For the text-containing cell, return its midpoint in (x, y) coordinate format. 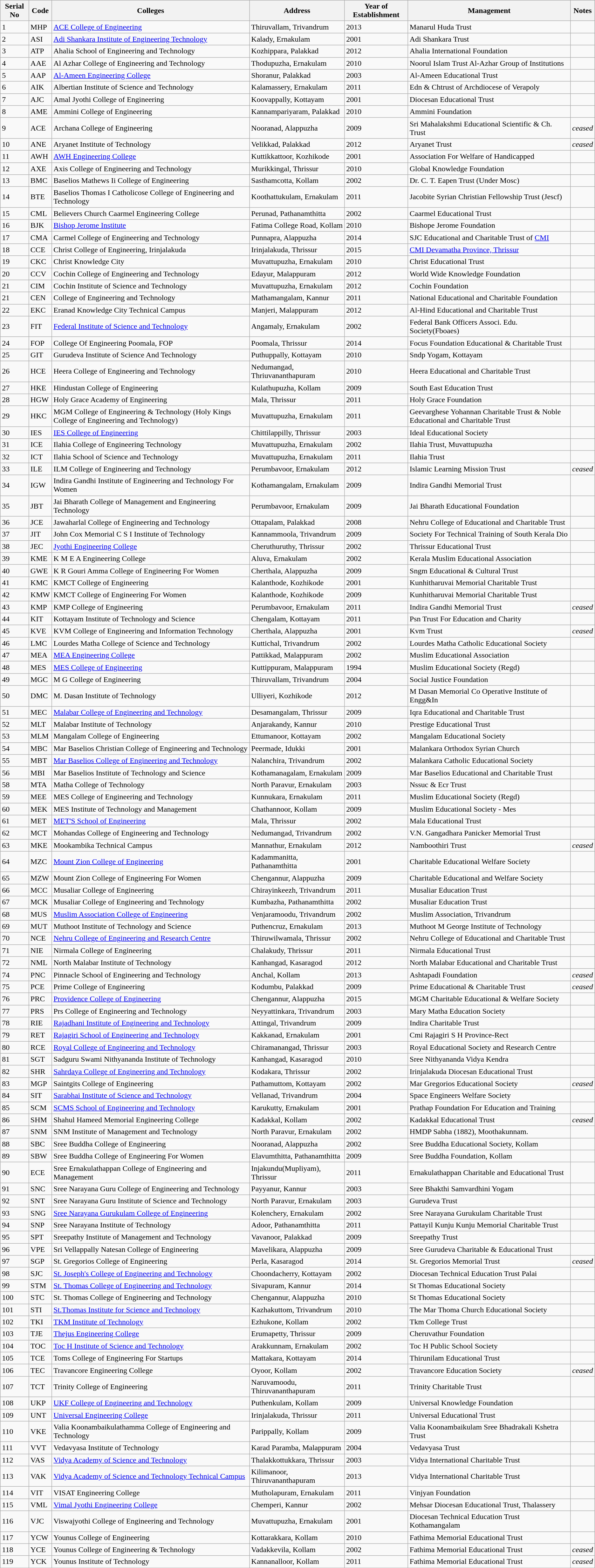
St.Thomas Institute for Science and Technology (151, 1310)
Nedumangad, Trivandrum (297, 833)
KVE (40, 631)
Cmi Rajagiri S H Province-Rect (489, 1035)
80 (15, 1047)
Mar Gregorios Educational Society (489, 1084)
Colleges (151, 11)
MLM (40, 736)
TOC (40, 1346)
Namboothiri Trust (489, 845)
59 (15, 797)
Society For Technical Training of South Kerala Dio (489, 534)
College Of Engineering Poomala, FOP (151, 343)
Iqra Educational and Charitable Trust (489, 712)
Sarabhai Institute of Science and Technology (151, 1096)
MET (40, 821)
115 (15, 1505)
40 (15, 571)
MHP (40, 27)
Kilimanoor, Thiruvananthapuram (297, 1477)
Edayur, Malappuram (297, 274)
Vinjyan Foundation (489, 1493)
Vavanoor, Palakkad (297, 1237)
MZW (40, 878)
Adi Shankara Trust (489, 39)
Muthoot Institute of Technology and Science (151, 926)
83 (15, 1084)
VIT (40, 1493)
Ilahia Trust (489, 457)
75 (15, 987)
Nirmala Educational Trust (489, 950)
Mohandas College of Engineering and Technology (151, 833)
Cochin Institute of Science and Technology (151, 286)
Universal Knowledge Foundation (489, 1403)
MGP (40, 1084)
Space Engineers Welfare Society (489, 1096)
99 (15, 1286)
110 (15, 1431)
Mar Baselios Educational and Charitable Trust (489, 773)
SNM (40, 1132)
KMCT College of Engineering For Women (151, 595)
BMC (40, 181)
34 (15, 485)
The Mar Thoma Church Educational Society (489, 1310)
Focus Foundation Educational & Charitable Trust (489, 343)
MTA (40, 785)
27 (15, 388)
Albertian Institute of Science and Technology (151, 87)
SIT (40, 1096)
44 (15, 619)
Sree Ernakulathappan College of Engineering and Management (151, 1172)
Sree Narayana Guru College of Engineering and Technology (151, 1189)
51 (15, 712)
Mangalam Educational Society (489, 736)
Younus College of Engineering & Technology (151, 1550)
Chittilappilly, Thrissur (297, 433)
MKE (40, 845)
26 (15, 371)
81 (15, 1059)
GIT (40, 355)
9 (15, 128)
64 (15, 862)
ACE College of Engineering (151, 27)
Saintgits College of Engineering (151, 1084)
STI (40, 1310)
Universal Engineering College (151, 1415)
24 (15, 343)
MEE (40, 797)
Mount Zion College of Engineering (151, 862)
HKE (40, 388)
101 (15, 1310)
Christ College of Engineering, Irinjalakuda (151, 250)
108 (15, 1403)
Shoranur, Palakkad (297, 75)
78 (15, 1023)
Diocesan Educational Trust (489, 99)
VISAT Engineering College (151, 1493)
MCC (40, 890)
John Cox Memorial C S I Institute of Technology (151, 534)
35 (15, 506)
KMCT College of Engineering (151, 583)
Vadakkevila, Kollam (297, 1550)
Murikkingal, Thrissur (297, 169)
Rajagiri School of Engineering and Technology (151, 1035)
Ilahia Trust, Muvattupuzha (489, 445)
Mathamangalam, Kannur (297, 298)
Travancore Education Society (489, 1370)
Gurudeva Trust (489, 1201)
50 (15, 696)
SNM Institute of Management and Technology (151, 1132)
Sree Narayana Gurukulam Charitable Trust (489, 1213)
KMW (40, 595)
25 (15, 355)
Aluva, Ernakulam (297, 558)
JCE (40, 522)
Carmel College of Engineering and Technology (151, 238)
Psn Trust For Education and Charity (489, 619)
Vedavyasa Trust (489, 1448)
103 (15, 1334)
Royal College of Engineering and Technology (151, 1047)
Ezhukone, Kollam (297, 1322)
Jyothi Engineering College (151, 546)
Kannanalloor, Kollam (297, 1562)
114 (15, 1493)
FIT (40, 327)
ILM College of Engineering and Technology (151, 469)
Desamangalam, Thrissur (297, 712)
SHR (40, 1071)
39 (15, 558)
BJK (40, 226)
Sree Buddha College of Engineering (151, 1144)
1 (15, 27)
CEN (40, 298)
Kakkanad, Ernakulam (297, 1035)
Puthuppally, Kottayam (297, 355)
MUS (40, 914)
53 (15, 736)
Ilahia School of Science and Technology (151, 457)
Arakkunnam, Ernakulam (297, 1346)
Kalady, Ernakulam (297, 39)
65 (15, 878)
Ideal Educational Society (489, 433)
World Wide Knowledge Foundation (489, 274)
Kozhippara, Palakkad (297, 51)
Kadakkal, Kollam (297, 1120)
74 (15, 975)
90 (15, 1172)
Naruvamoodu, Thiruvananthapuram (297, 1386)
Rajadhani Institute of Engineering and Technology (151, 1023)
Jai Bharath Educational Foundation (489, 506)
Year of Establishment (376, 11)
HMDP Sabha (1882), Moothakunnam. (489, 1132)
Younus Institute of Technology (151, 1562)
117 (15, 1538)
Erumapetty, Thrissur (297, 1334)
CML (40, 213)
CIM (40, 286)
58 (15, 785)
109 (15, 1415)
Sree Narayana Gurukulam College of Engineering (151, 1213)
MBT (40, 760)
Eranad Knowledge City Technical Campus (151, 310)
Chirayinkeezh, Trivandrum (297, 890)
ANE (40, 144)
CCV (40, 274)
Chalakudy, Thrissur (297, 950)
ASI (40, 39)
98 (15, 1274)
Muslim Association, Trivandrum (489, 914)
North Malabar Educational and Charitable Trust (489, 963)
Thrissur Educational Trust (489, 546)
ACE (40, 128)
Parippally, Kollam (297, 1431)
Prs College of Engineering and Technology (151, 1011)
Pathamuttom, Kottayam (297, 1084)
Kuttippuram, Malappuram (297, 667)
Thalakkottukkara, Thrissur (297, 1460)
Perla, Kasaragod (297, 1261)
Valia Koonambaikulam Sree Bhadrakali Kshetra Trust (489, 1431)
YCW (40, 1538)
Vedavyasa Institute of Technology (151, 1448)
Social Justice Foundation (489, 679)
62 (15, 833)
St. Gregorios Memorial Trust (489, 1261)
PRS (40, 1011)
Sree Nithyananda Vidya Kendra (489, 1059)
19 (15, 262)
Peermade, Idukki (297, 748)
Kannampariyaram, Palakkad (297, 112)
96 (15, 1249)
54 (15, 748)
45 (15, 631)
CMA (40, 238)
Sndp Yogam, Kottayam (489, 355)
119 (15, 1562)
MGM Charitable Educational & Welfare Society (489, 999)
UNT (40, 1415)
Ahalia School of Engineering and Technology (151, 51)
52 (15, 724)
YCE (40, 1550)
NCE (40, 938)
Baselios Thomas I Catholicose College of Engineering and Technology (151, 197)
Address (297, 11)
Providence College of Engineering (151, 999)
North Malabar Institute of Technology (151, 963)
48 (15, 667)
Federal Bank Officers Associ. Edu. Society(Fboaes) (489, 327)
Sahrdaya College of Engineering and Technology (151, 1071)
Elavumthitta, Pathanamthitta (297, 1156)
Injakundu(Mupliyam), Thrissur (297, 1172)
Gurudeva Institute of Science And Technology (151, 355)
LMC (40, 643)
Management (489, 11)
Sngm Educational & Cultural Trust (489, 571)
56 (15, 773)
CKC (40, 262)
Al-Ameen Educational Trust (489, 75)
91 (15, 1189)
Toc H Institute of Science and Technology (151, 1346)
MCT (40, 833)
Amal Jyothi College of Engineering (151, 99)
Al-Hind Educational and Charitable Trust (489, 310)
Musaliar College of Engineering and Technology (151, 902)
43 (15, 607)
32 (15, 457)
Chemperi, Kannur (297, 1505)
KMP College of Engineering (151, 607)
KME (40, 558)
Mattakara, Kottayam (297, 1358)
112 (15, 1460)
SBC (40, 1144)
Kottarakkara, Kollam (297, 1538)
MGC (40, 679)
Nirmala College of Engineering (151, 950)
37 (15, 534)
Prime Educational & Charitable Trust (489, 987)
SBW (40, 1156)
Ammini Foundation (489, 112)
SNC (40, 1189)
MZC (40, 862)
Muslim Association College of Engineering (151, 914)
SPT (40, 1237)
Prestige Educational Trust (489, 724)
Mavelikara, Alappuzha (297, 1249)
106 (15, 1370)
Mar Baselios College of Engineering and Technology (151, 760)
Geevarghese Yohannan Charitable Trust & Noble Educational and Charitable Trust (489, 416)
Heera Educational and Charitable Trust (489, 371)
Indira Charitable Trust (489, 1023)
Kulathupuzha, Kollam (297, 388)
IES College of Engineering (151, 433)
VJC (40, 1521)
Sasthamcotta, Kollam (297, 181)
St. Joseph's College of Engineering and Technology (151, 1274)
Karad Paramba, Malappuram (297, 1448)
Toc H Public School Society (489, 1346)
AWH (40, 156)
89 (15, 1156)
5 (15, 75)
Aryanet Institute of Technology (151, 144)
14 (15, 197)
MBC (40, 748)
Lourdes Matha College of Science and Technology (151, 643)
Ottapalam, Palakkad (297, 522)
Puthenkulam, Kollam (297, 1403)
Kazhakuttom, Trivandrum (297, 1310)
MLT (40, 724)
118 (15, 1550)
Kolenchery, Ernakulam (297, 1213)
CCE (40, 250)
Diocesan Technical Education Trust Palai (489, 1274)
Kumbazha, Pathanamthitta (297, 902)
YCK (40, 1562)
Thejus Engineering College (151, 1334)
Karukutty, Ernakulam (297, 1108)
AWH Engineering College (151, 156)
SJC Educational and Charitable Trust of CMI (489, 238)
Matha College of Technology (151, 785)
Anchal, Kollam (297, 975)
23 (15, 327)
Tkm College Trust (489, 1322)
GWE (40, 571)
Trinity Charitable Trust (489, 1386)
22 (15, 310)
Mangalam College of Engineering (151, 736)
DMC (40, 696)
17 (15, 238)
63 (15, 845)
FOP (40, 343)
Holy Grace Academy of Engineering (151, 400)
Noorul Islam Trust Al-Azhar Group of Institutions (489, 63)
KMP (40, 607)
87 (15, 1132)
38 (15, 546)
Sree Buddha Foundation, Kollam (489, 1156)
CMI Devamatha Province, Thrissur (489, 250)
KMC (40, 583)
Heera College of Engineering and Technology (151, 371)
4 (15, 63)
Cochin Foundation (489, 286)
Baselios Mathews Ii College of Engineering (151, 181)
Nssuc & Ecr Trust (489, 785)
Kothamanagalam, Ernakulam (297, 773)
JBT (40, 506)
Ulliyeri, Kozhikode (297, 696)
JEC (40, 546)
PNC (40, 975)
Ilahia College of Engineering Technology (151, 445)
Charitable Educational and Welfare Society (489, 878)
TEC (40, 1370)
TKM Institute of Technology (151, 1322)
Neyyattinkara, Trivandrum (297, 1011)
Jai Bharath College of Management and Engineering Technology (151, 506)
Notes (583, 11)
Malabar College of Engineering and Technology (151, 712)
Kannammoola, Trivandrum (297, 534)
Pattikkad, Malappuram (297, 655)
84 (15, 1096)
SCM (40, 1108)
Thodupuzha, Ernakulam (297, 63)
IGW (40, 485)
15 (15, 213)
Mannathur, Ernakulam (297, 845)
Federal Institute of Science and Technology (151, 327)
Prime College of Engineering (151, 987)
95 (15, 1237)
Sree Gurudeva Charitable & Educational Trust (489, 1249)
SNG (40, 1213)
8 (15, 112)
94 (15, 1225)
Sri Mahalakshmi Educational Scientific & Ch. Trust (489, 128)
85 (15, 1108)
Oyoor, Kollam (297, 1370)
MEA Engineering College (151, 655)
RCE (40, 1047)
Pinnacle School of Engineering and Technology (151, 975)
10 (15, 144)
Ammini College of Engineering (151, 112)
67 (15, 902)
MBI (40, 773)
2 (15, 39)
Jawaharlal College of Engineering and Technology (151, 522)
Archana College of Engineering (151, 128)
Kothamangalam, Ernakulam (297, 485)
MES College of Engineering and Technology (151, 797)
Choondacherry, Kottayam (297, 1274)
Bishope Jerome Foundation (489, 226)
VPE (40, 1249)
1994 (376, 667)
Nehru College of Engineering and Research Centre (151, 938)
Kottayam Institute of Technology and Science (151, 619)
STC (40, 1298)
Dr. C. T. Eapen Trust (Under Mosc) (489, 181)
66 (15, 890)
Viswajyothi College of Engineering and Technology (151, 1521)
Toms College of Engineering For Startups (151, 1358)
28 (15, 400)
MET'S School of Engineering (151, 821)
Anjarakandy, Kannur (297, 724)
Muslim Educational Association (489, 655)
Hindustan College of Engineering (151, 388)
KVM College of Engineering and Information Technology (151, 631)
Indira Gandhi Institute of Engineering and Technology For Women (151, 485)
Cochin College of Engineering and Technology (151, 274)
105 (15, 1358)
PRC (40, 999)
M Dasan Memorial Co Operative Institute of Engg&In (489, 696)
2008 (376, 522)
M G College of Engineering (151, 679)
Charitable Educational Welfare Society (489, 862)
Koovappally, Kottayam (297, 99)
ICT (40, 457)
Kalamassery, Ernakulam (297, 87)
SNT (40, 1201)
33 (15, 469)
Ettumanoor, Kottayam (297, 736)
Ahalia International Foundation (489, 51)
V.N. Gangadhara Panicker Memorial Trust (489, 833)
HCE (40, 371)
79 (15, 1035)
Caarmel Educational Trust (489, 213)
HGW (40, 400)
TJE (40, 1334)
Thiruwilwamala, Thrissur (297, 938)
Chengalam, Kottayam (297, 619)
102 (15, 1322)
Valia Koonambaikulathamma College of Engineering and Technology (151, 1431)
TCT (40, 1386)
86 (15, 1120)
41 (15, 583)
JIT (40, 534)
42 (15, 595)
69 (15, 926)
88 (15, 1144)
Attingal, Trivandrum (297, 1023)
HKC (40, 416)
Nedumangad, Thriuvananthapuram (297, 371)
92 (15, 1201)
St. Gregorios College of Engineering (151, 1261)
SCMS School of Engineering and Technology (151, 1108)
3 (15, 51)
Kodumbu, Palakkad (297, 987)
104 (15, 1346)
116 (15, 1521)
61 (15, 821)
Ashtapadi Foundation (489, 975)
Fatima College Road, Kollam (297, 226)
Mount Zion College of Engineering For Women (151, 878)
ILE (40, 469)
Jacobite Syrian Christian Fellowship Trust (Jescf) (489, 197)
TCE (40, 1358)
VKE (40, 1431)
MEK (40, 809)
Ernakulathappan Charitable and Educational Trust (489, 1172)
Manarul Huda Trust (489, 27)
Mutholapuram, Ernakulam (297, 1493)
Venjaramoodu, Trivandrum (297, 914)
Kerala Muslim Educational Association (489, 558)
Prathap Foundation For Education and Training (489, 1108)
7 (15, 99)
Thirunilam Educational Trust (489, 1358)
68 (15, 914)
11 (15, 156)
71 (15, 950)
STM (40, 1286)
SJC (40, 1274)
Musaliar College of Engineering (151, 890)
Cheruvathur Foundation (489, 1334)
Punnapra, Alappuzha (297, 238)
Al-Ameen Engineering College (151, 75)
Angamaly, Ernakulam (297, 327)
NML (40, 963)
Younus College of Engineering (151, 1538)
RIE (40, 1023)
Sreepathy Institute of Management and Technology (151, 1237)
MES College of Engineering (151, 667)
Universal Educational Trust (489, 1415)
Bishop Jerome Institute (151, 226)
Adi Shankara Institute of Engineering Technology (151, 39)
VVT (40, 1448)
South East Education Trust (489, 388)
Payyanur, Kannur (297, 1189)
47 (15, 655)
Shahul Hameed Memorial Engineering College (151, 1120)
Kuttikkattoor, Kozhikode (297, 156)
Code (40, 11)
Sree Narayana Guru Institute of Science and Technology (151, 1201)
Islamic Learning Mission Trust (489, 469)
RET (40, 1035)
MEA (40, 655)
Sree Buddha College of Engineering For Women (151, 1156)
111 (15, 1448)
Mar Baselios Institute of Technology and Science (151, 773)
MEC (40, 712)
Kunnukara, Ernakulam (297, 797)
77 (15, 1011)
36 (15, 522)
Christ Educational Trust (489, 262)
EKC (40, 310)
Sree Buddha Educational Society, Kollam (489, 1144)
107 (15, 1386)
13 (15, 181)
VML (40, 1505)
Manjeri, Malappuram (297, 310)
ICE (40, 445)
20 (15, 274)
SGT (40, 1059)
Poomala, Thrissur (297, 343)
Sri Vellappally Natesan College of Engineering (151, 1249)
93 (15, 1213)
60 (15, 809)
Royal Educational Society and Research Centre (489, 1047)
BTE (40, 197)
Perunad, Pathanamthitta (297, 213)
Mary Matha Education Society (489, 1011)
Kuttichal, Trivandrum (297, 643)
82 (15, 1071)
12 (15, 169)
VAS (40, 1460)
MGM College of Engineering & Technology (Holy Kings College of Engineering and Technology) (151, 416)
Kodakara, Thrissur (297, 1071)
PCE (40, 987)
Mookambika Technical Campus (151, 845)
Aryanet Trust (489, 144)
ECE (40, 1172)
Association For Welfare of Handicapped (489, 156)
TKI (40, 1322)
Holy Grace Foundation (489, 400)
Travancore Engineering College (151, 1370)
Muslim Educational Society - Mes (489, 809)
MES Institute of Technology and Management (151, 809)
Kadammanitta, Pathanamthitta (297, 862)
Adoor, Pathanamthitta (297, 1225)
Al Azhar College of Engineering and Technology (151, 63)
SGP (40, 1261)
AME (40, 112)
Lourdes Matha Catholic Educational Society (489, 643)
Sadguru Swami Nithyananda Institute of Technology (151, 1059)
Muthoot M George Institute of Technology (489, 926)
Cheruthuruthy, Thrissur (297, 546)
SHM (40, 1120)
SNP (40, 1225)
AXE (40, 169)
ATP (40, 51)
Nalanchira, Trivandrum (297, 760)
Mala Educational Trust (489, 821)
70 (15, 938)
Velikkad, Palakkad (297, 144)
Vimal Jyothi Engineering College (151, 1505)
College of Engineering and Technology (151, 298)
Malankara Orthodox Syrian Church (489, 748)
Axis College of Engineering and Technology (151, 169)
113 (15, 1477)
K M E A Engineering College (151, 558)
Sivapuram, Kannur (297, 1286)
Irinjalakuda Diocesan Educational Trust (489, 1071)
6 (15, 87)
NIE (40, 950)
Vidya Academy of Science and Technology (151, 1460)
Diocesan Technical Education Trust Kothamangalam (489, 1521)
Chiramanangad, Thrissur (297, 1047)
49 (15, 679)
AJC (40, 99)
Vellanad, Trivandrum (297, 1096)
Kadakkal Educational Trust (489, 1120)
MES (40, 667)
UKP (40, 1403)
31 (15, 445)
30 (15, 433)
Chathannoor, Kollam (297, 809)
MUT (40, 926)
Mehsar Diocesan Educational Trust, Thalassery (489, 1505)
MCK (40, 902)
Kvm Trust (489, 631)
97 (15, 1261)
K R Gouri Amma College of Engineering For Women (151, 571)
Global Knowledge Foundation (489, 169)
Koothattukulam, Ernakulam (297, 197)
National Educational and Charitable Foundation (489, 298)
29 (15, 416)
Edn & Chtrust of Archdiocese of Verapoly (489, 87)
Mar Baselios Christian College of Engineering and Technology (151, 748)
Serial No (15, 11)
16 (15, 226)
AIK (40, 87)
Sree Narayana Institute of Technology (151, 1225)
VAK (40, 1477)
Vidya Academy of Science and Technology Technical Campus (151, 1477)
Puthencruz, Ernakulam (297, 926)
Sree Bhakthi Samvardhini Yogam (489, 1189)
UKF College of Engineering and Technology (151, 1403)
72 (15, 963)
55 (15, 760)
100 (15, 1298)
Sreepathy Trust (489, 1237)
IES (40, 433)
46 (15, 643)
Christ Knowledge City (151, 262)
Pattayil Kunju Kunju Memorial Charitable Trust (489, 1225)
18 (15, 250)
KIT (40, 619)
76 (15, 999)
Malabar Institute of Technology (151, 724)
Trinity College of Engineering (151, 1386)
Malankara Catholic Educational Society (489, 760)
AAE (40, 63)
AAP (40, 75)
M. Dasan Institute of Technology (151, 696)
Believers Church Caarmel Engineering College (151, 213)
